Return (x, y) of the center of cell containing provided text 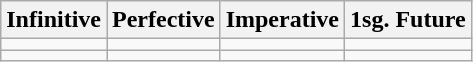
Infinitive (54, 20)
Imperative (282, 20)
1sg. Future (408, 20)
Perfective (163, 20)
